Extract the (x, y) coordinate from the center of the cell holding the provided text.  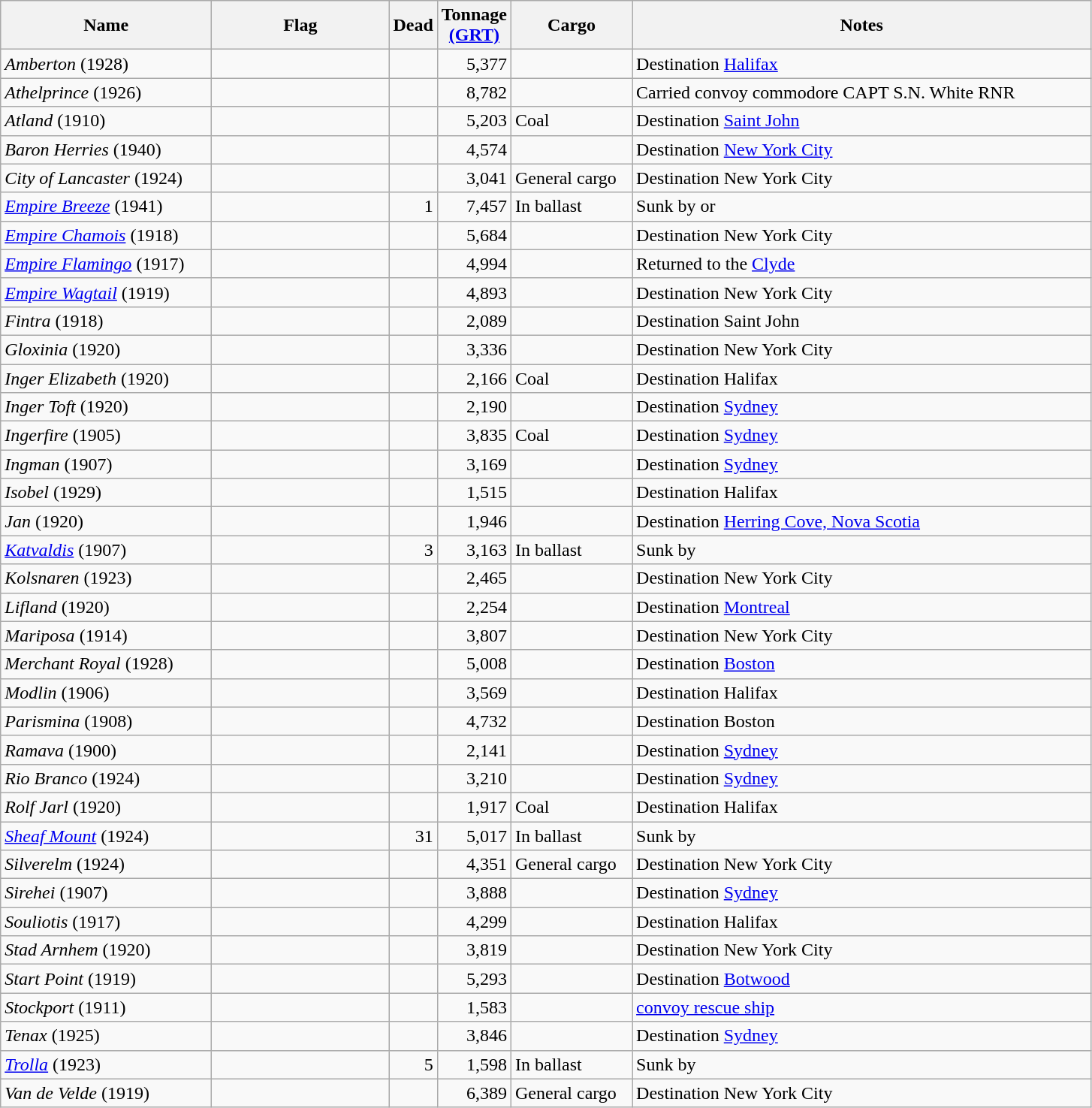
2,089 (474, 321)
Sheaf Mount (1924) (107, 836)
Fintra (1918) (107, 321)
3,569 (474, 693)
Empire Wagtail (1919) (107, 292)
Amberton (1928) (107, 64)
2,141 (474, 750)
5,203 (474, 121)
4,994 (474, 264)
Parismina (1908) (107, 721)
Stockport (1911) (107, 1007)
Empire Flamingo (1917) (107, 264)
Baron Herries (1940) (107, 149)
Isobel (1929) (107, 493)
6,389 (474, 1093)
Name (107, 26)
Silverelm (1924) (107, 865)
Inger Toft (1920) (107, 407)
Ingerfire (1905) (107, 436)
Lifland (1920) (107, 607)
Mariposa (1914) (107, 636)
5,008 (474, 664)
Jan (1920) (107, 521)
Sunk by or (862, 207)
Atland (1910) (107, 121)
Returned to the Clyde (862, 264)
Modlin (1906) (107, 693)
Destination Herring Cove, Nova Scotia (862, 521)
3,807 (474, 636)
Cargo (572, 26)
3 (413, 550)
31 (413, 836)
Athelprince (1926) (107, 92)
2,254 (474, 607)
Souliotis (1917) (107, 922)
Inger Elizabeth (1920) (107, 378)
3,835 (474, 436)
2,166 (474, 378)
7,457 (474, 207)
Destination Montreal (862, 607)
4,574 (474, 149)
Tenax (1925) (107, 1036)
Ingman (1907) (107, 464)
Carried convoy commodore CAPT S.N. White RNR (862, 92)
Stad Arnhem (1920) (107, 950)
Notes (862, 26)
5,377 (474, 64)
4,299 (474, 922)
3,819 (474, 950)
1,917 (474, 807)
Sirehei (1907) (107, 893)
1,515 (474, 493)
Van de Velde (1919) (107, 1093)
3,163 (474, 550)
3,210 (474, 778)
5,293 (474, 979)
City of Lancaster (1924) (107, 178)
3,336 (474, 349)
Start Point (1919) (107, 979)
1 (413, 207)
4,893 (474, 292)
Rio Branco (1924) (107, 778)
5,017 (474, 836)
1,598 (474, 1064)
3,846 (474, 1036)
8,782 (474, 92)
Ramava (1900) (107, 750)
Gloxinia (1920) (107, 349)
Empire Chamois (1918) (107, 235)
2,465 (474, 578)
3,888 (474, 893)
2,190 (474, 407)
Kolsnaren (1923) (107, 578)
Merchant Royal (1928) (107, 664)
3,041 (474, 178)
Tonnage (GRT) (474, 26)
3,169 (474, 464)
Trolla (1923) (107, 1064)
4,351 (474, 865)
convoy rescue ship (862, 1007)
Flag (300, 26)
1,583 (474, 1007)
Dead (413, 26)
Katvaldis (1907) (107, 550)
5,684 (474, 235)
4,732 (474, 721)
1,946 (474, 521)
5 (413, 1064)
Destination Botwood (862, 979)
Rolf Jarl (1920) (107, 807)
Empire Breeze (1941) (107, 207)
